Detect which cell encompasses the target text, then output its (X, Y) center coordinate. 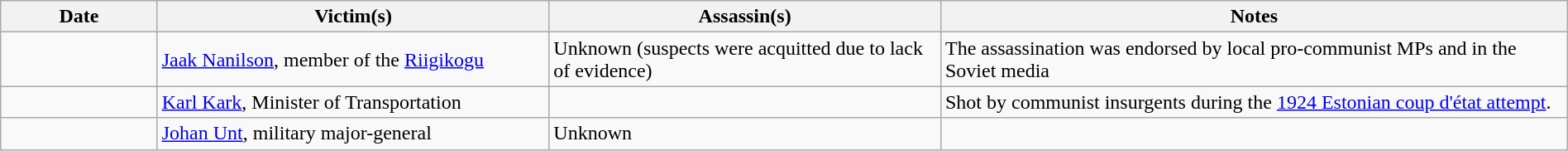
Date (79, 17)
Shot by communist insurgents during the 1924 Estonian coup d'état attempt. (1254, 102)
Notes (1254, 17)
Karl Kark, Minister of Transportation (353, 102)
Victim(s) (353, 17)
Assassin(s) (745, 17)
Unknown (suspects were acquitted due to lack of evidence) (745, 60)
Unknown (745, 134)
Johan Unt, military major-general (353, 134)
The assassination was endorsed by local pro-communist MPs and in the Soviet media (1254, 60)
Jaak Nanilson, member of the Riigikogu (353, 60)
